Determine the [X, Y] coordinate at the center of the cell enclosing the given text.  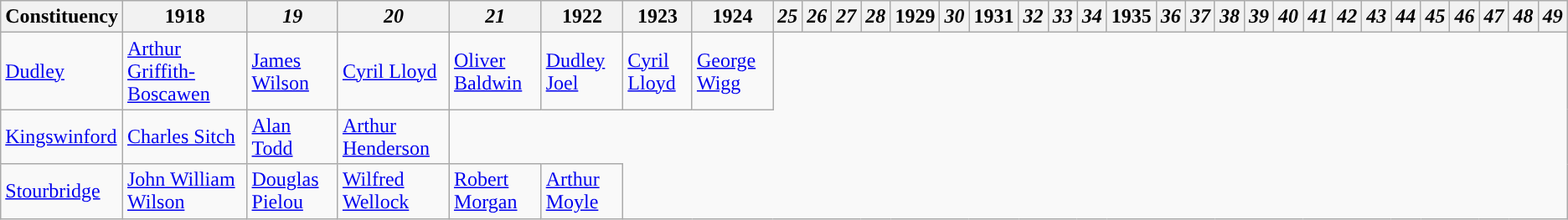
James Wilson [292, 71]
48 [1523, 17]
32 [1034, 17]
26 [818, 17]
43 [1377, 17]
Arthur Griffith-Boscawen [184, 71]
Dudley Joel [582, 71]
41 [1318, 17]
Dudley [62, 71]
34 [1092, 17]
Kingswinford [62, 137]
40 [1288, 17]
1929 [915, 17]
1931 [993, 17]
Alan Todd [292, 137]
46 [1464, 17]
Constituency [62, 17]
38 [1230, 17]
45 [1436, 17]
Arthur Moyle [582, 191]
33 [1062, 17]
30 [955, 17]
John William Wilson [184, 191]
Arthur Henderson [394, 137]
1935 [1131, 17]
Wilfred Wellock [394, 191]
1923 [658, 17]
21 [495, 17]
27 [846, 17]
28 [876, 17]
20 [394, 17]
1924 [732, 17]
Oliver Baldwin [495, 71]
36 [1171, 17]
25 [787, 17]
44 [1406, 17]
19 [292, 17]
Stourbridge [62, 191]
1918 [184, 17]
Charles Sitch [184, 137]
Robert Morgan [495, 191]
37 [1199, 17]
1922 [582, 17]
47 [1494, 17]
George Wigg [732, 71]
42 [1347, 17]
49 [1553, 17]
39 [1258, 17]
Douglas Pielou [292, 191]
